Determine the (X, Y) coordinate at the center of the cell enclosing the given text.  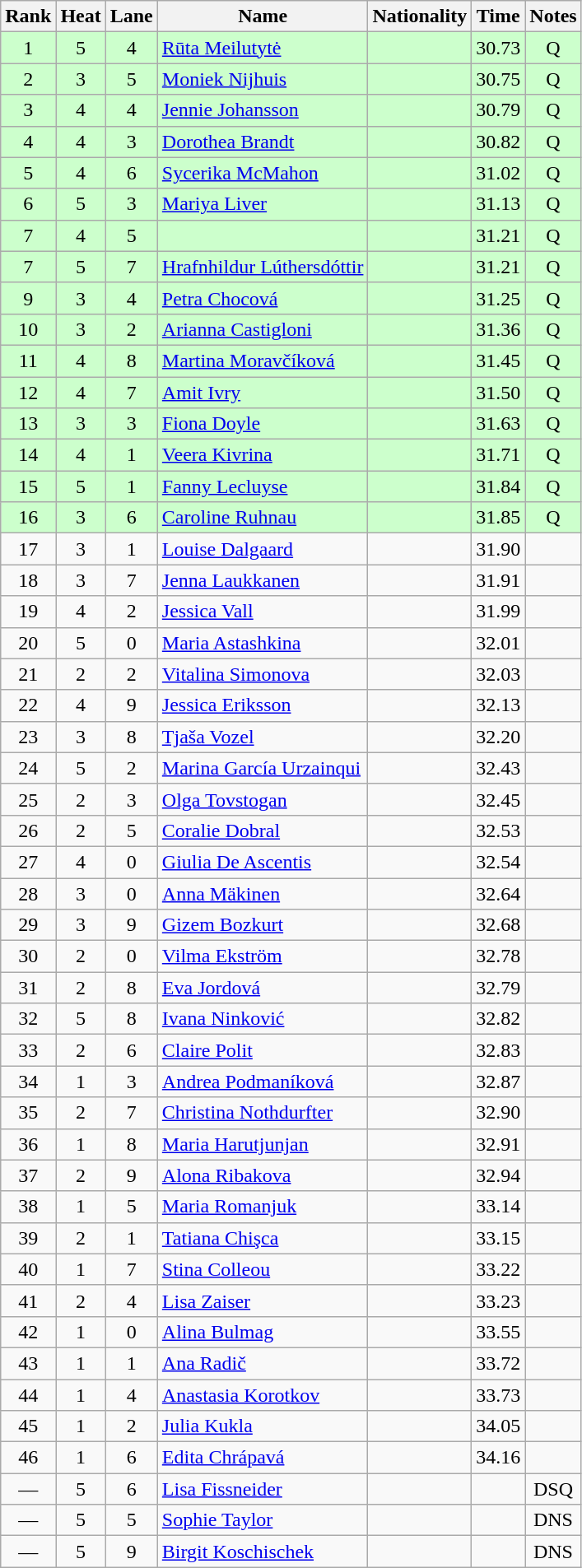
36 (28, 1144)
Moniek Nijhuis (263, 79)
30.73 (499, 48)
32.82 (499, 1019)
Vilma Ekström (263, 956)
32.20 (499, 737)
Stina Colleou (263, 1269)
Alona Ribakova (263, 1175)
33.72 (499, 1363)
Fanny Lecluyse (263, 486)
Eva Jordová (263, 988)
42 (28, 1332)
Marina García Urzainqui (263, 768)
21 (28, 674)
Petra Chocová (263, 298)
Alina Bulmag (263, 1332)
33.22 (499, 1269)
35 (28, 1113)
32.03 (499, 674)
31.13 (499, 204)
Anna Mäkinen (263, 893)
31.02 (499, 173)
31.91 (499, 580)
29 (28, 925)
DSQ (553, 1489)
Giulia De Ascentis (263, 862)
32.79 (499, 988)
34 (28, 1082)
33.55 (499, 1332)
Heat (81, 16)
Christina Nothdurfter (263, 1113)
Andrea Podmaníková (263, 1082)
Louise Dalgaard (263, 549)
33.15 (499, 1238)
31.71 (499, 455)
Jennie Johansson (263, 110)
40 (28, 1269)
Ivana Ninković (263, 1019)
Fiona Doyle (263, 424)
Name (263, 16)
Amit Ivry (263, 393)
32.13 (499, 705)
Arianna Castigloni (263, 329)
19 (28, 612)
Maria Romanjuk (263, 1207)
Jessica Eriksson (263, 705)
30.82 (499, 142)
12 (28, 393)
Maria Astashkina (263, 643)
Jenna Laukkanen (263, 580)
Claire Polit (263, 1050)
23 (28, 737)
31.63 (499, 424)
Sophie Taylor (263, 1520)
32.87 (499, 1082)
Ana Radič (263, 1363)
31.50 (499, 393)
32 (28, 1019)
Birgit Koschischek (263, 1552)
13 (28, 424)
Tatiana Chişca (263, 1238)
44 (28, 1395)
31.84 (499, 486)
31.85 (499, 518)
Dorothea Brandt (263, 142)
Anastasia Korotkov (263, 1395)
Time (499, 16)
30.79 (499, 110)
30 (28, 956)
Lisa Fissneider (263, 1489)
31.45 (499, 361)
Sycerika McMahon (263, 173)
31.90 (499, 549)
38 (28, 1207)
15 (28, 486)
32.94 (499, 1175)
41 (28, 1300)
32.78 (499, 956)
14 (28, 455)
32.53 (499, 831)
32.91 (499, 1144)
32.54 (499, 862)
Hrafnhildur Lúthersdóttir (263, 267)
33 (28, 1050)
Edita Chrápavá (263, 1458)
32.83 (499, 1050)
32.68 (499, 925)
Tjaša Vozel (263, 737)
Lisa Zaiser (263, 1300)
Jessica Vall (263, 612)
Notes (553, 16)
33.14 (499, 1207)
32.43 (499, 768)
37 (28, 1175)
Olga Tovstogan (263, 799)
20 (28, 643)
31.25 (499, 298)
17 (28, 549)
43 (28, 1363)
32.64 (499, 893)
Rūta Meilutytė (263, 48)
34.05 (499, 1426)
46 (28, 1458)
28 (28, 893)
27 (28, 862)
24 (28, 768)
11 (28, 361)
30.75 (499, 79)
45 (28, 1426)
Lane (132, 16)
31.99 (499, 612)
34.16 (499, 1458)
33.73 (499, 1395)
32.90 (499, 1113)
33.23 (499, 1300)
Caroline Ruhnau (263, 518)
Martina Moravčíková (263, 361)
26 (28, 831)
Maria Harutjunjan (263, 1144)
16 (28, 518)
22 (28, 705)
31.36 (499, 329)
10 (28, 329)
Coralie Dobral (263, 831)
32.45 (499, 799)
39 (28, 1238)
Mariya Liver (263, 204)
Julia Kukla (263, 1426)
Nationality (420, 16)
Vitalina Simonova (263, 674)
25 (28, 799)
Gizem Bozkurt (263, 925)
32.01 (499, 643)
18 (28, 580)
Rank (28, 16)
Veera Kivrina (263, 455)
31 (28, 988)
